Locate the cell with the specified text and output its [x, y] center coordinate. 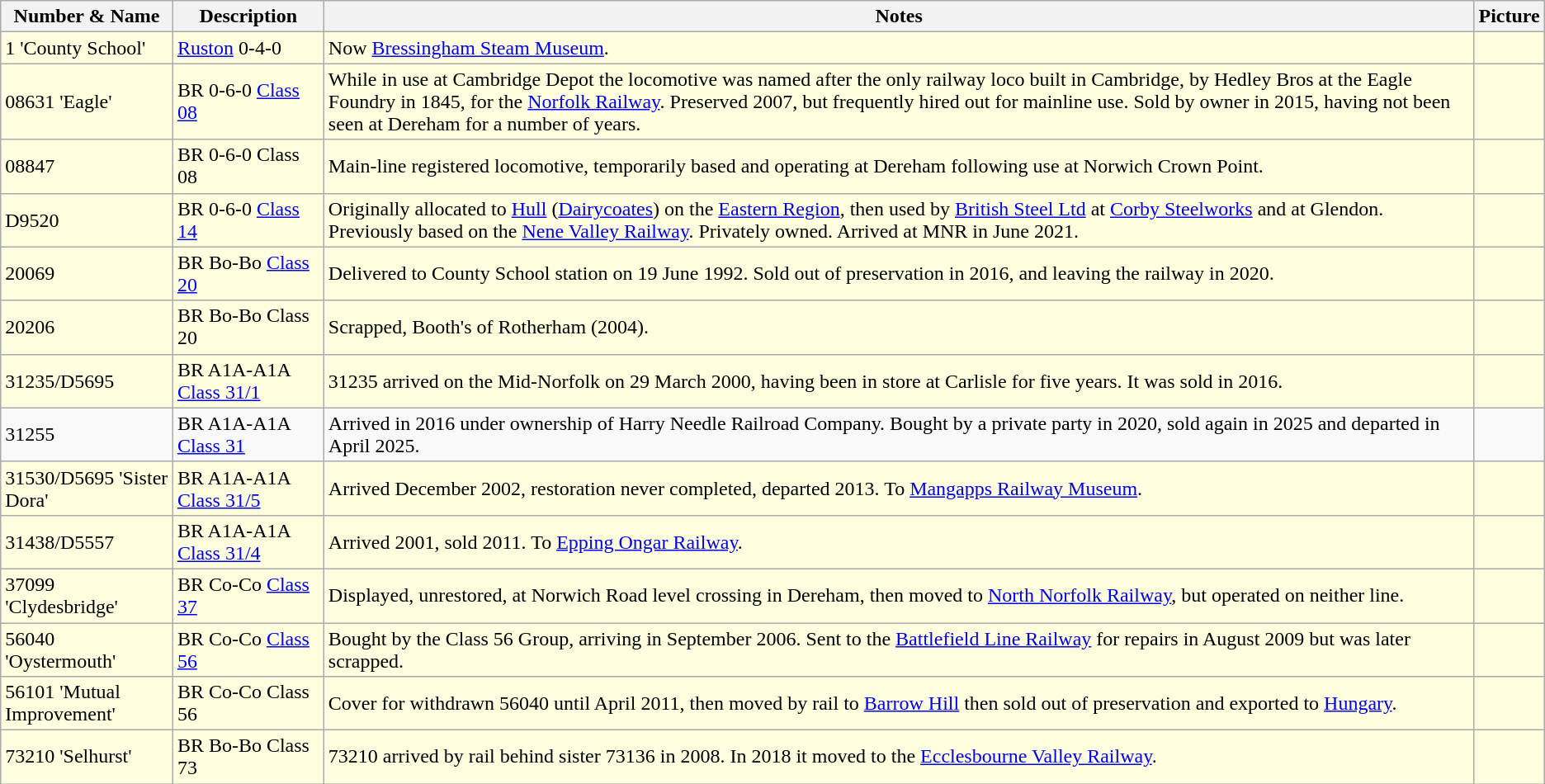
Displayed, unrestored, at Norwich Road level crossing in Dereham, then moved to North Norfolk Railway, but operated on neither line. [899, 596]
Scrapped, Booth's of Rotherham (2004). [899, 327]
31530/D5695 'Sister Dora' [87, 489]
BR Bo-Bo Class 73 [248, 758]
Main-line registered locomotive, temporarily based and operating at Dereham following use at Norwich Crown Point. [899, 167]
Now Bressingham Steam Museum. [899, 48]
73210 arrived by rail behind sister 73136 in 2008. In 2018 it moved to the Ecclesbourne Valley Railway. [899, 758]
BR A1A-A1A Class 31 [248, 434]
31438/D5557 [87, 541]
73210 'Selhurst' [87, 758]
Bought by the Class 56 Group, arriving in September 2006. Sent to the Battlefield Line Railway for repairs in August 2009 but was later scrapped. [899, 649]
31235 arrived on the Mid-Norfolk on 29 March 2000, having been in store at Carlisle for five years. It was sold in 2016. [899, 381]
Notes [899, 17]
BR 0-6-0 Class 14 [248, 220]
20069 [87, 274]
37099 'Clydesbridge' [87, 596]
Arrived 2001, sold 2011. To Epping Ongar Railway. [899, 541]
Arrived December 2002, restoration never completed, departed 2013. To Mangapps Railway Museum. [899, 489]
20206 [87, 327]
BR A1A-A1A Class 31/4 [248, 541]
56040 'Oystermouth' [87, 649]
08631 'Eagle' [87, 102]
Picture [1509, 17]
Ruston 0-4-0 [248, 48]
Description [248, 17]
31235/D5695 [87, 381]
D9520 [87, 220]
31255 [87, 434]
BR Co-Co Class 37 [248, 596]
Arrived in 2016 under ownership of Harry Needle Railroad Company. Bought by a private party in 2020, sold again in 2025 and departed in April 2025. [899, 434]
BR A1A-A1A Class 31/1 [248, 381]
56101 'Mutual Improvement' [87, 703]
1 'County School' [87, 48]
08847 [87, 167]
Cover for withdrawn 56040 until April 2011, then moved by rail to Barrow Hill then sold out of preservation and exported to Hungary. [899, 703]
Number & Name [87, 17]
BR A1A-A1A Class 31/5 [248, 489]
Delivered to County School station on 19 June 1992. Sold out of preservation in 2016, and leaving the railway in 2020. [899, 274]
